Return (X, Y) of the center of cell containing provided text 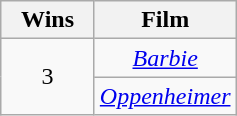
Film (165, 20)
Barbie (165, 58)
Wins (48, 20)
Oppenheimer (165, 96)
3 (48, 77)
